Search for the cell housing the specified text and yield its (X, Y) center coordinate. 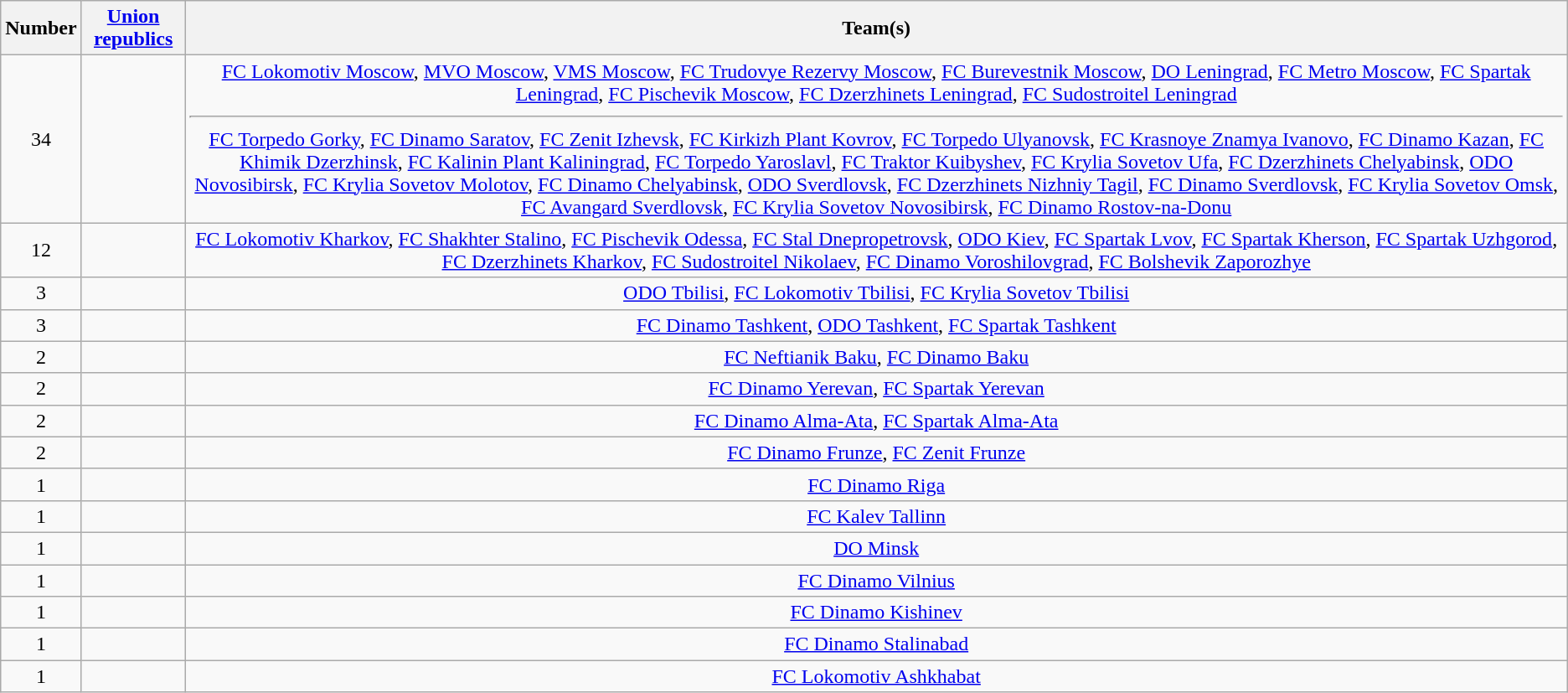
ODO Tbilisi, FC Lokomotiv Tbilisi, FC Krylia Sovetov Tbilisi (876, 293)
FC Dinamo Stalinabad (876, 644)
FC Dinamo Tashkent, ODO Tashkent, FC Spartak Tashkent (876, 325)
FC Dinamo Frunze, FC Zenit Frunze (876, 453)
FC Dinamo Yerevan, FC Spartak Yerevan (876, 389)
Union republics (133, 28)
DO Minsk (876, 548)
Team(s) (876, 28)
34 (41, 139)
FC Dinamo Alma-Ata, FC Spartak Alma-Ata (876, 421)
Number (41, 28)
FC Lokomotiv Ashkhabat (876, 676)
FC Dinamo Vilnius (876, 581)
12 (41, 250)
FC Dinamo Kishinev (876, 613)
FC Kalev Tallinn (876, 516)
FC Neftianik Baku, FC Dinamo Baku (876, 357)
FC Dinamo Riga (876, 484)
